Detect which cell encompasses the target text, then output its [x, y] center coordinate. 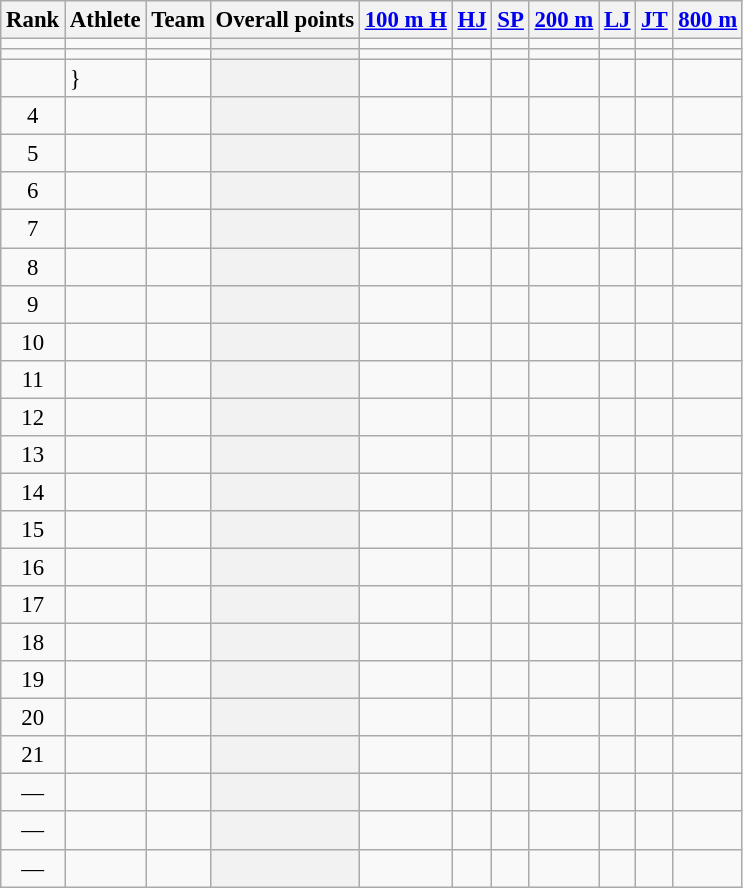
Athlete [106, 20]
800 m [708, 20]
5 [33, 154]
9 [33, 304]
4 [33, 116]
12 [33, 417]
18 [33, 643]
20 [33, 718]
21 [33, 755]
Overall points [284, 20]
16 [33, 567]
11 [33, 379]
LJ [618, 20]
SP [510, 20]
19 [33, 680]
200 m [564, 20]
10 [33, 342]
} [106, 79]
JT [654, 20]
Rank [33, 20]
100 m H [406, 20]
14 [33, 492]
13 [33, 455]
HJ [472, 20]
17 [33, 605]
8 [33, 267]
6 [33, 191]
15 [33, 530]
7 [33, 229]
Team [178, 20]
